From the cell containing the given text, extract its center point as [x, y] coordinate. 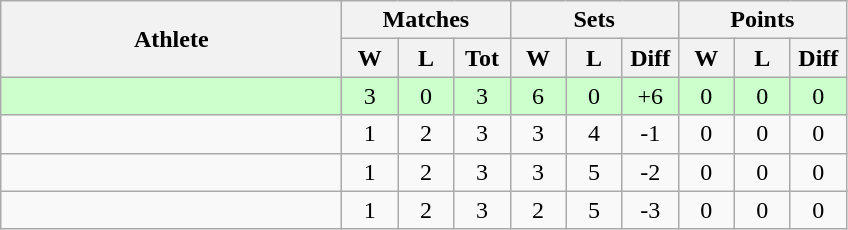
Tot [482, 58]
-1 [650, 134]
6 [538, 96]
-3 [650, 210]
+6 [650, 96]
Points [762, 20]
4 [594, 134]
Athlete [172, 39]
Matches [426, 20]
-2 [650, 172]
Sets [594, 20]
